Return the [x, y] coordinate for the center point of the cell that contains the specified text.  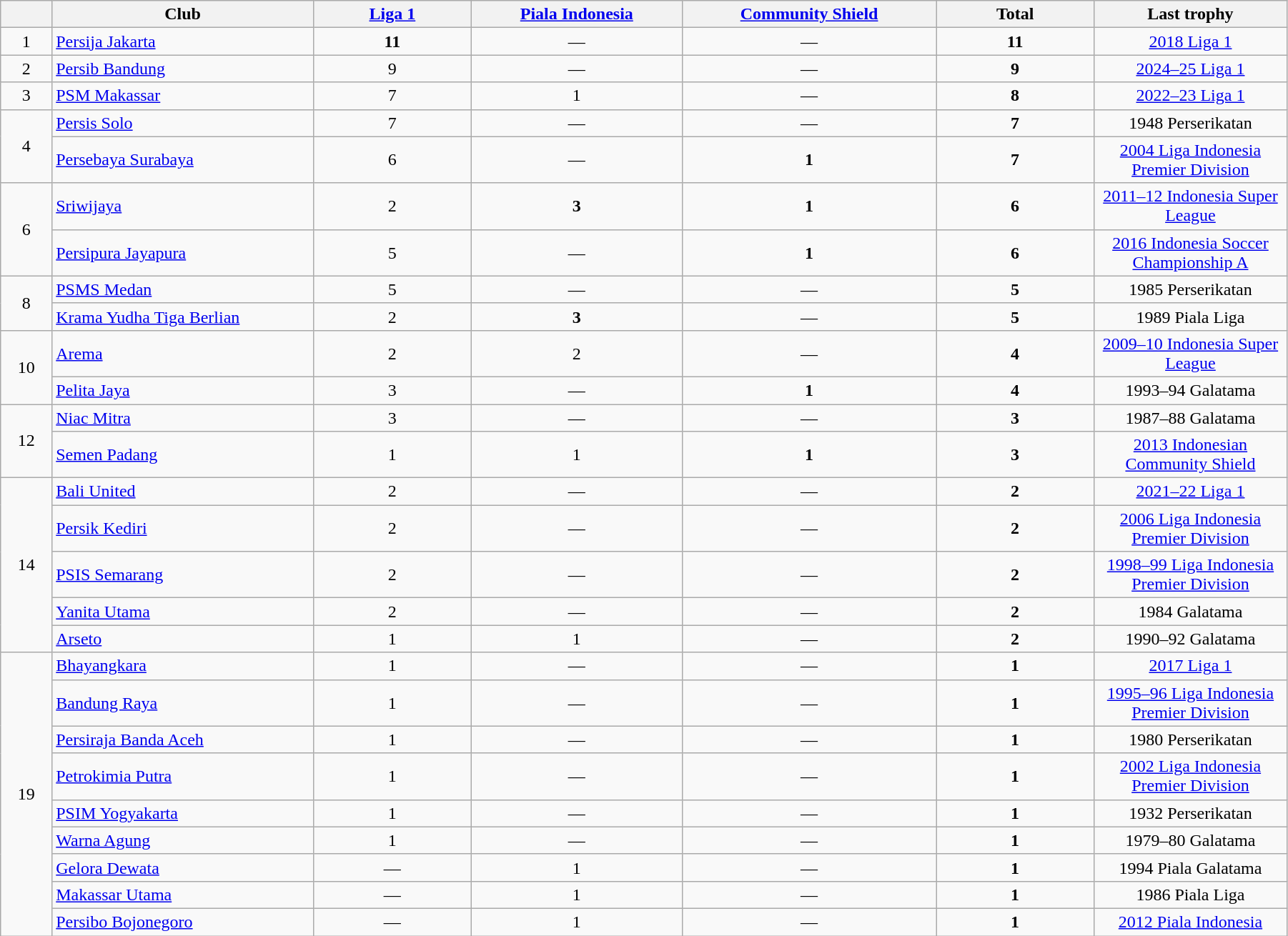
1998–99 Liga Indonesia Premier Division [1190, 574]
Persis Solo [183, 123]
Persik Kediri [183, 529]
1979–80 Galatama [1190, 840]
Arema [183, 353]
Niac Mitra [183, 418]
Persib Bandung [183, 69]
Gelora Dewata [183, 867]
Bhayangkara [183, 666]
12 [26, 442]
1987–88 Galatama [1190, 418]
1948 Perserikatan [1190, 123]
1993–94 Galatama [1190, 390]
2022–23 Liga 1 [1190, 96]
Community Shield [809, 14]
2004 Liga Indonesia Premier Division [1190, 160]
Makassar Utama [183, 895]
1994 Piala Galatama [1190, 867]
2017 Liga 1 [1190, 666]
1986 Piala Liga [1190, 895]
Arseto [183, 639]
1995–96 Liga Indonesia Premier Division [1190, 703]
Bali United [183, 492]
10 [26, 367]
2011–12 Indonesia Super League [1190, 206]
2024–25 Liga 1 [1190, 69]
2018 Liga 1 [1190, 41]
PSIM Yogyakarta [183, 813]
Persebaya Surabaya [183, 160]
Piala Indonesia [576, 14]
Sriwijaya [183, 206]
19 [26, 795]
Yanita Utama [183, 612]
Persipura Jayapura [183, 253]
2021–22 Liga 1 [1190, 492]
2013 Indonesian Community Shield [1190, 454]
1984 Galatama [1190, 612]
Bandung Raya [183, 703]
14 [26, 565]
Last trophy [1190, 14]
Liga 1 [393, 14]
Semen Padang [183, 454]
Persiraja Banda Aceh [183, 740]
Total [1015, 14]
1985 Perserikatan [1190, 289]
Persija Jakarta [183, 41]
Persibo Bojonegoro [183, 922]
Club [183, 14]
2012 Piala Indonesia [1190, 922]
Krama Yudha Tiga Berlian [183, 317]
1989 Piala Liga [1190, 317]
1980 Perserikatan [1190, 740]
2006 Liga Indonesia Premier Division [1190, 529]
PSMS Medan [183, 289]
PSIS Semarang [183, 574]
1932 Perserikatan [1190, 813]
2002 Liga Indonesia Premier Division [1190, 776]
Petrokimia Putra [183, 776]
1990–92 Galatama [1190, 639]
2009–10 Indonesia Super League [1190, 353]
2016 Indonesia Soccer Championship A [1190, 253]
Pelita Jaya [183, 390]
PSM Makassar [183, 96]
Warna Agung [183, 840]
